Capture the cell that displays the provided text and extract its [X, Y] central coordinate. 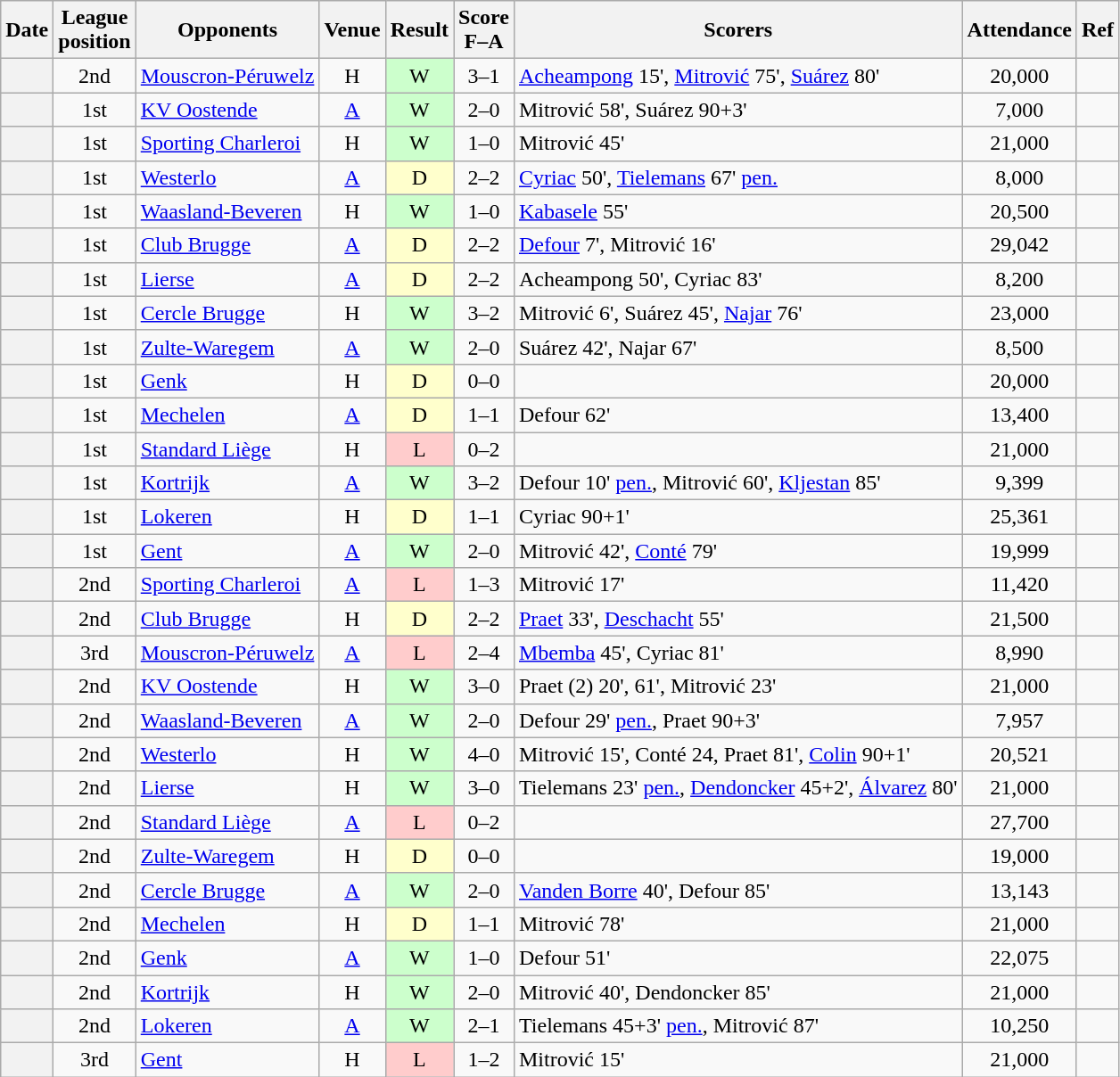
8,500 [1019, 347]
9,399 [1019, 483]
Praet (2) 20', 61', Mitrović 23' [738, 686]
2–1 [484, 1026]
Defour 7', Mitrović 16' [738, 245]
19,999 [1019, 551]
19,000 [1019, 856]
Mitrović 78' [738, 924]
Mbemba 45', Cyriac 81' [738, 653]
23,000 [1019, 313]
10,250 [1019, 1026]
Tielemans 23' pen., Dendoncker 45+2', Álvarez 80' [738, 788]
Venue [352, 30]
Kabasele 55' [738, 211]
11,420 [1019, 585]
Vanden Borre 40', Defour 85' [738, 890]
20,500 [1019, 211]
Mitrović 42', Conté 79' [738, 551]
2–4 [484, 653]
Ref [1097, 30]
7,000 [1019, 110]
3–1 [484, 76]
Attendance [1019, 30]
Defour 62' [738, 415]
29,042 [1019, 245]
7,957 [1019, 720]
4–0 [484, 754]
Acheampong 15', Mitrović 75', Suárez 80' [738, 76]
Date [27, 30]
Praet 33', Deschacht 55' [738, 619]
Defour 51' [738, 958]
8,990 [1019, 653]
Mitrović 15' [738, 1060]
Mitrović 58', Suárez 90+3' [738, 110]
13,400 [1019, 415]
Cyriac 90+1' [738, 517]
1–2 [484, 1060]
Suárez 42', Najar 67' [738, 347]
1–3 [484, 585]
20,521 [1019, 754]
Mitrović 6', Suárez 45', Najar 76' [738, 313]
21,500 [1019, 619]
Mitrović 45' [738, 144]
Leagueposition [95, 30]
Cyriac 50', Tielemans 67' pen. [738, 177]
Opponents [227, 30]
13,143 [1019, 890]
Mitrović 15', Conté 24, Praet 81', Colin 90+1' [738, 754]
Acheampong 50', Cyriac 83' [738, 279]
Defour 10' pen., Mitrović 60', Kljestan 85' [738, 483]
8,200 [1019, 279]
Tielemans 45+3' pen., Mitrović 87' [738, 1026]
ScoreF–A [484, 30]
25,361 [1019, 517]
Scorers [738, 30]
27,700 [1019, 822]
Mitrović 40', Dendoncker 85' [738, 992]
Mitrović 17' [738, 585]
Defour 29' pen., Praet 90+3' [738, 720]
22,075 [1019, 958]
Result [419, 30]
8,000 [1019, 177]
